Determine the (X, Y) coordinate at the center of the cell enclosing the given text.  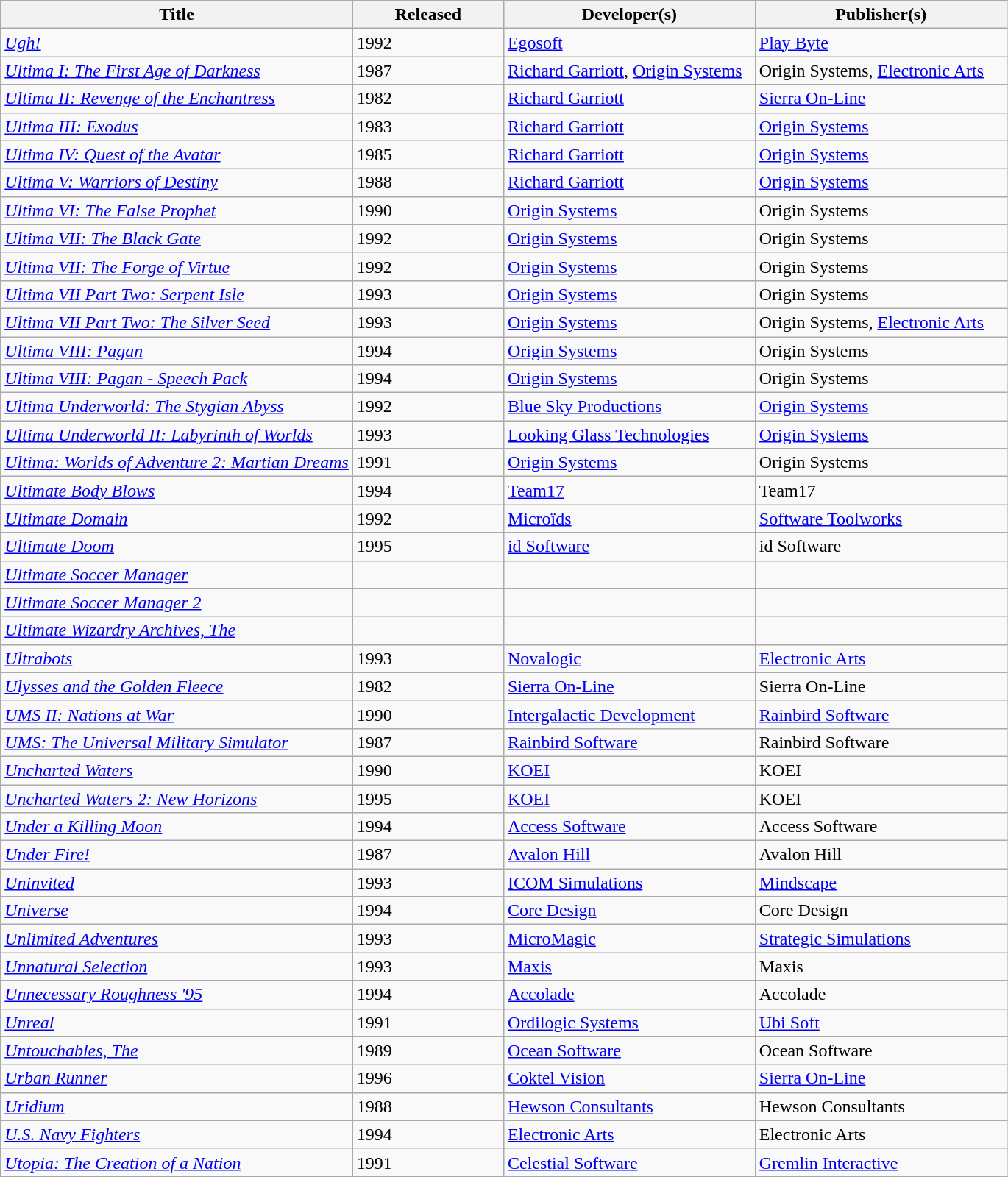
Universe (177, 911)
Publisher(s) (881, 15)
Gremlin Interactive (881, 1162)
Blue Sky Productions (629, 407)
Ultimate Domain (177, 519)
Ultima II: Revenge of the Enchantress (177, 99)
Egosoft (629, 43)
Uninvited (177, 883)
Ultima Underworld: The Stygian Abyss (177, 407)
Novalogic (629, 658)
UMS II: Nations at War (177, 714)
Urban Runner (177, 1078)
Mindscape (881, 883)
Ultima I: The First Age of Darkness (177, 71)
Richard Garriott, Origin Systems (629, 71)
UMS: The Universal Military Simulator (177, 742)
Unlimited Adventures (177, 939)
Coktel Vision (629, 1078)
Ubi Soft (881, 1023)
Uncharted Waters 2: New Horizons (177, 798)
Unreal (177, 1023)
Software Toolworks (881, 519)
ICOM Simulations (629, 883)
Ultima: Worlds of Adventure 2: Martian Dreams (177, 463)
Under Fire! (177, 855)
Uridium (177, 1106)
1985 (428, 154)
Play Byte (881, 43)
Ultimate Wizardry Archives, The (177, 630)
Unnatural Selection (177, 967)
Ultima III: Exodus (177, 127)
Ultima VII Part Two: The Silver Seed (177, 322)
Ultima VII Part Two: Serpent Isle (177, 294)
Looking Glass Technologies (629, 435)
Developer(s) (629, 15)
Ultima VIII: Pagan - Speech Pack (177, 379)
Celestial Software (629, 1162)
Title (177, 15)
Ultima VII: The Forge of Virtue (177, 266)
MicroMagic (629, 939)
Ultimate Body Blows (177, 491)
1989 (428, 1050)
Microïds (629, 519)
Ultima V: Warriors of Destiny (177, 182)
Uncharted Waters (177, 770)
Released (428, 15)
Utopia: The Creation of a Nation (177, 1162)
1983 (428, 127)
Ordilogic Systems (629, 1023)
Untouchables, The (177, 1050)
Ugh! (177, 43)
Ultima VIII: Pagan (177, 351)
Intergalactic Development (629, 714)
Ultimate Soccer Manager (177, 575)
Ultima VII: The Black Gate (177, 238)
Ultrabots (177, 658)
Unnecessary Roughness '95 (177, 995)
Ulysses and the Golden Fleece (177, 686)
Ultima IV: Quest of the Avatar (177, 154)
Ultima VI: The False Prophet (177, 210)
Under a Killing Moon (177, 827)
Ultimate Soccer Manager 2 (177, 602)
Ultimate Doom (177, 547)
1996 (428, 1078)
U.S. Navy Fighters (177, 1134)
Strategic Simulations (881, 939)
Ultima Underworld II: Labyrinth of Worlds (177, 435)
